Locate the cell with the specified text and output its (X, Y) center coordinate. 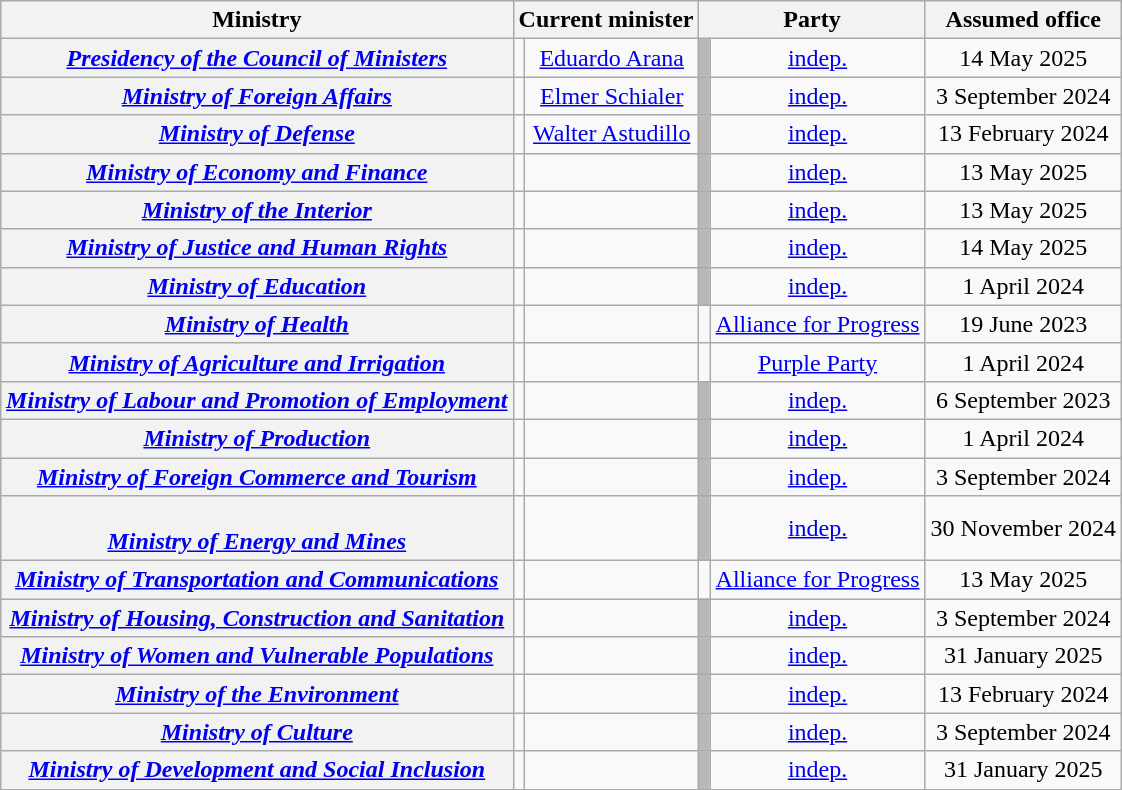
Walter Astudillo (611, 134)
Ministry of Housing, Construction and Sanitation (257, 618)
Assumed office (1023, 20)
Ministry (257, 20)
Ministry of Education (257, 286)
Ministry of Agriculture and Irrigation (257, 362)
Ministry of Energy and Mines (257, 528)
Ministry of Production (257, 438)
Ministry of Foreign Commerce and Tourism (257, 477)
Current minister (606, 20)
Elmer Schialer (611, 96)
Presidency of the Council of Ministers (257, 58)
Ministry of Development and Social Inclusion (257, 770)
Ministry of Justice and Human Rights (257, 248)
Ministry of Labour and Promotion of Employment (257, 400)
6 September 2023 (1023, 400)
Ministry of Culture (257, 732)
Ministry of Women and Vulnerable Populations (257, 656)
30 November 2024 (1023, 528)
Party (812, 20)
Ministry of Defense (257, 134)
Ministry of Health (257, 324)
19 June 2023 (1023, 324)
Ministry of Transportation and Communications (257, 580)
Ministry of the Interior (257, 210)
Purple Party (818, 362)
Ministry of Foreign Affairs (257, 96)
Eduardo Arana (611, 58)
Ministry of the Environment (257, 694)
Ministry of Economy and Finance (257, 172)
